Extract the [X, Y] coordinate from the center of the cell holding the provided text.  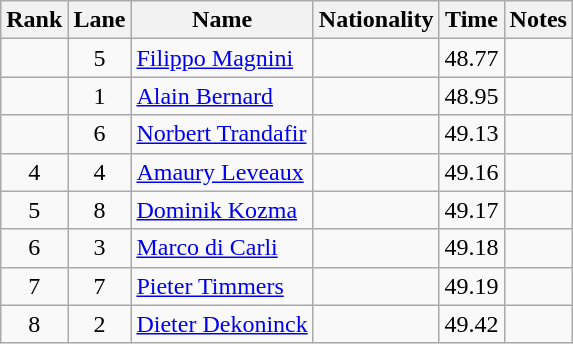
Filippo Magnini [222, 58]
Name [222, 20]
49.42 [472, 324]
Marco di Carli [222, 248]
Amaury Leveaux [222, 172]
Alain Bernard [222, 96]
49.18 [472, 248]
48.95 [472, 96]
3 [100, 248]
49.16 [472, 172]
1 [100, 96]
Nationality [376, 20]
Lane [100, 20]
Dominik Kozma [222, 210]
49.19 [472, 286]
49.17 [472, 210]
Pieter Timmers [222, 286]
2 [100, 324]
Time [472, 20]
Notes [538, 20]
49.13 [472, 134]
Dieter Dekoninck [222, 324]
Norbert Trandafir [222, 134]
Rank [34, 20]
48.77 [472, 58]
